Search for the cell housing the specified text and yield its (X, Y) center coordinate. 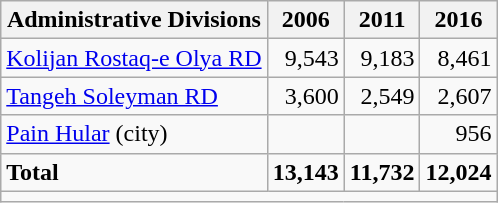
9,543 (306, 58)
Kolijan Rostaq-e Olya RD (134, 58)
Total (134, 172)
2006 (306, 20)
12,024 (458, 172)
2,549 (382, 96)
2,607 (458, 96)
Administrative Divisions (134, 20)
Pain Hular (city) (134, 134)
2011 (382, 20)
8,461 (458, 58)
Tangeh Soleyman RD (134, 96)
2016 (458, 20)
13,143 (306, 172)
3,600 (306, 96)
11,732 (382, 172)
956 (458, 134)
9,183 (382, 58)
